Pinpoint the cell where the given text exists, returning its (X, Y) midpoint coordinate. 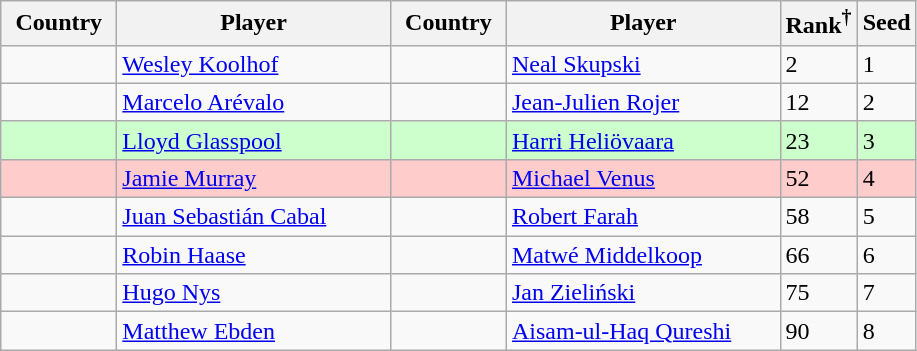
90 (818, 331)
5 (886, 217)
Hugo Nys (254, 293)
3 (886, 140)
Lloyd Glasspool (254, 140)
8 (886, 331)
Aisam-ul-Haq Qureshi (643, 331)
52 (818, 178)
Juan Sebastián Cabal (254, 217)
Michael Venus (643, 178)
66 (818, 255)
58 (818, 217)
Neal Skupski (643, 64)
Matthew Ebden (254, 331)
1 (886, 64)
Wesley Koolhof (254, 64)
Rank† (818, 24)
4 (886, 178)
Jean-Julien Rojer (643, 102)
Seed (886, 24)
Harri Heliövaara (643, 140)
Robin Haase (254, 255)
Matwé Middelkoop (643, 255)
Jamie Murray (254, 178)
6 (886, 255)
7 (886, 293)
75 (818, 293)
12 (818, 102)
Jan Zieliński (643, 293)
Robert Farah (643, 217)
Marcelo Arévalo (254, 102)
23 (818, 140)
